From the cell containing the given text, extract its center point as (X, Y) coordinate. 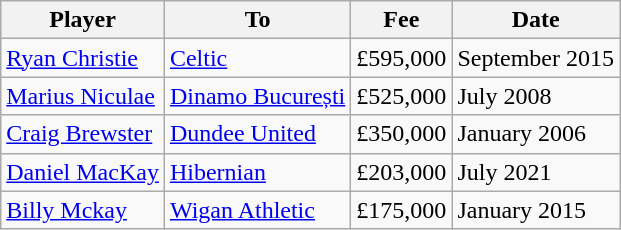
Daniel MacKay (83, 172)
July 2021 (536, 172)
Hibernian (257, 172)
Dundee United (257, 134)
January 2006 (536, 134)
July 2008 (536, 96)
£175,000 (402, 210)
Marius Niculae (83, 96)
Dinamo București (257, 96)
Celtic (257, 58)
Wigan Athletic (257, 210)
Player (83, 20)
£595,000 (402, 58)
£203,000 (402, 172)
September 2015 (536, 58)
Billy Mckay (83, 210)
£525,000 (402, 96)
Date (536, 20)
January 2015 (536, 210)
Ryan Christie (83, 58)
Fee (402, 20)
£350,000 (402, 134)
Craig Brewster (83, 134)
To (257, 20)
